Return the (X, Y) coordinate for the center point of the cell that contains the specified text.  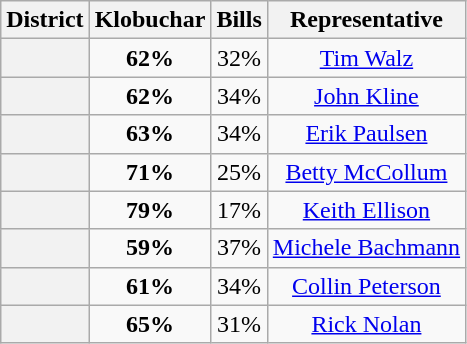
59% (150, 248)
Michele Bachmann (366, 248)
Rick Nolan (366, 324)
61% (150, 286)
17% (239, 210)
Klobuchar (150, 20)
32% (239, 58)
Collin Peterson (366, 286)
Bills (239, 20)
John Kline (366, 96)
37% (239, 248)
71% (150, 172)
Representative (366, 20)
31% (239, 324)
District (45, 20)
63% (150, 134)
65% (150, 324)
Betty McCollum (366, 172)
Keith Ellison (366, 210)
79% (150, 210)
25% (239, 172)
Tim Walz (366, 58)
Erik Paulsen (366, 134)
